Return [x, y] of the center of cell containing provided text 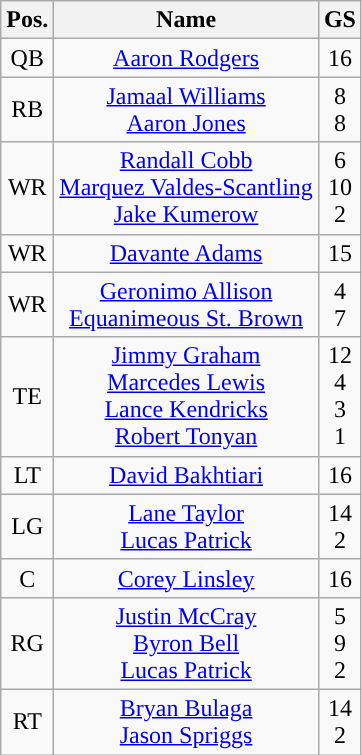
15 [340, 253]
C [28, 578]
LG [28, 526]
Jamaal WilliamsAaron Jones [186, 110]
David Bakhtiari [186, 475]
47 [340, 304]
Jimmy GrahamMarcedes LewisLance KendricksRobert Tonyan [186, 396]
592 [340, 643]
12431 [340, 396]
Aaron Rodgers [186, 58]
TE [28, 396]
RB [28, 110]
GS [340, 20]
Geronimo AllisonEquanimeous St. Brown [186, 304]
Davante Adams [186, 253]
LT [28, 475]
Justin McCrayByron BellLucas Patrick [186, 643]
QB [28, 58]
Corey Linsley [186, 578]
Pos. [28, 20]
Bryan BulagaJason Spriggs [186, 722]
RT [28, 722]
RG [28, 643]
88 [340, 110]
Lane TaylorLucas Patrick [186, 526]
Name [186, 20]
6102 [340, 188]
Randall CobbMarquez Valdes-ScantlingJake Kumerow [186, 188]
